For the text-containing cell, return its midpoint in (x, y) coordinate format. 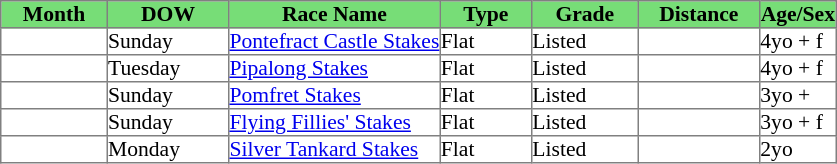
Pontefract Castle Stakes (334, 42)
DOW (168, 14)
Race Name (334, 14)
3yo + f (798, 122)
Flying Fillies' Stakes (334, 122)
Monday (168, 150)
Month (54, 14)
Type (486, 14)
Grade (585, 14)
Silver Tankard Stakes (334, 150)
3yo + (798, 96)
Age/Sex (798, 14)
2yo (798, 150)
Distance (699, 14)
Pipalong Stakes (334, 68)
Pomfret Stakes (334, 96)
Tuesday (168, 68)
